Provide the (X, Y) coordinate of the cell's center where the given text is located.  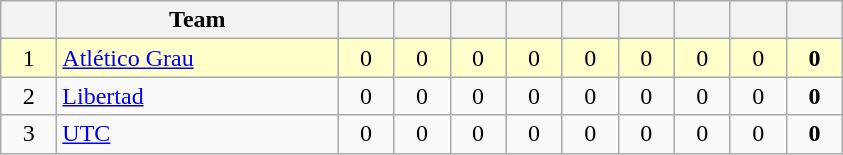
Libertad (198, 96)
Atlético Grau (198, 58)
1 (29, 58)
2 (29, 96)
UTC (198, 134)
Team (198, 20)
3 (29, 134)
